Output the [X, Y] coordinate of the center of the cell containing the given text.  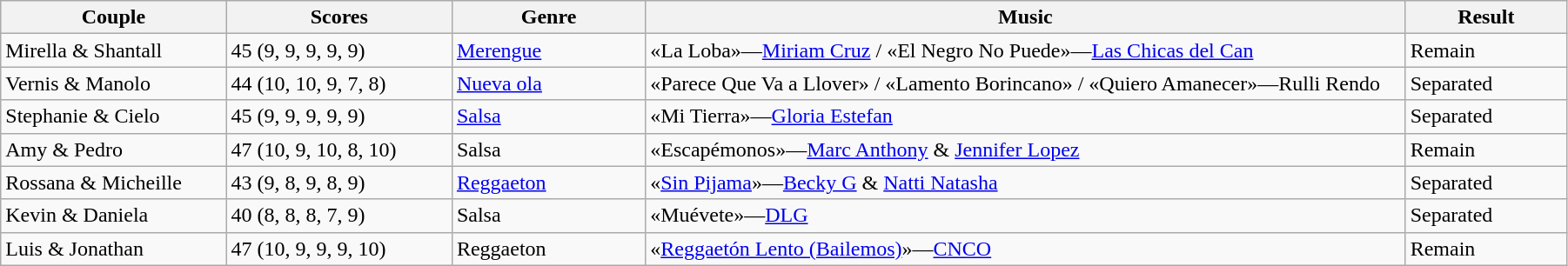
Luis & Jonathan [113, 249]
Scores [339, 17]
43 (9, 8, 9, 8, 9) [339, 183]
Kevin & Daniela [113, 216]
Mirella & Shantall [113, 50]
Music [1025, 17]
«La Loba»—Miriam Cruz / «El Negro No Puede»—Las Chicas del Can [1025, 50]
44 (10, 10, 9, 7, 8) [339, 83]
Amy & Pedro [113, 150]
Rossana & Micheille [113, 183]
Result [1486, 17]
«Muévete»—DLG [1025, 216]
Stephanie & Cielo [113, 116]
«Parece Que Va a Llover» / «Lamento Borincano» / «Quiero Amanecer»—Rulli Rendo [1025, 83]
Couple [113, 17]
«Sin Pijama»—Becky G & Natti Natasha [1025, 183]
47 (10, 9, 9, 9, 10) [339, 249]
47 (10, 9, 10, 8, 10) [339, 150]
Vernis & Manolo [113, 83]
Genre [548, 17]
Nueva ola [548, 83]
«Mi Tierra»—Gloria Estefan [1025, 116]
«Reggaetón Lento (Bailemos)»—CNCO [1025, 249]
40 (8, 8, 8, 7, 9) [339, 216]
«Escapémonos»—Marc Anthony & Jennifer Lopez [1025, 150]
Merengue [548, 50]
